Extract the (X, Y) coordinate from the center of the cell holding the provided text.  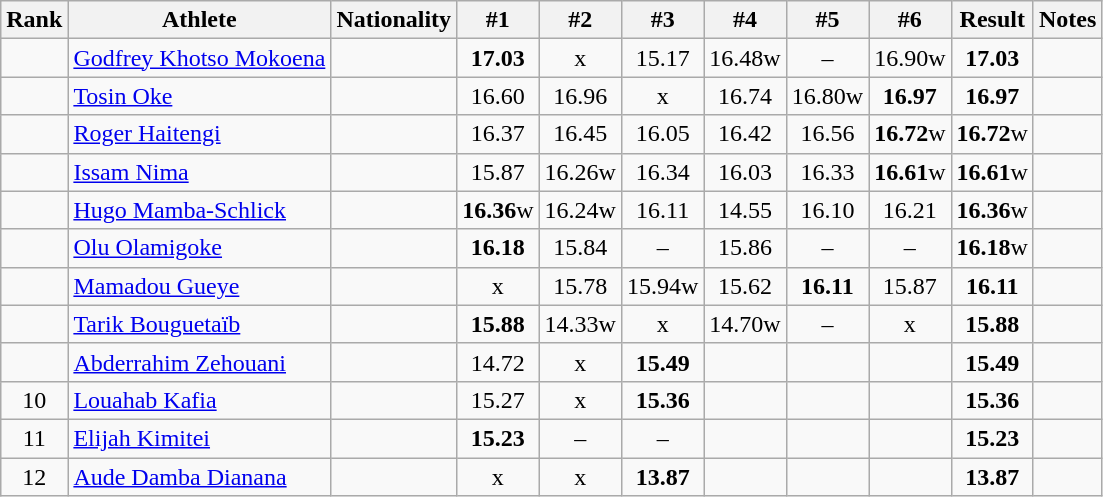
#2 (580, 20)
11 (34, 438)
16.42 (745, 134)
#5 (827, 20)
16.26w (580, 172)
Aude Damba Dianana (200, 477)
16.03 (745, 172)
#1 (498, 20)
16.37 (498, 134)
Notes (1067, 20)
16.96 (580, 96)
16.48w (745, 58)
16.60 (498, 96)
14.55 (745, 210)
Issam Nima (200, 172)
14.33w (580, 324)
15.78 (580, 286)
15.27 (498, 400)
14.70w (745, 324)
16.80w (827, 96)
16.45 (580, 134)
Athlete (200, 20)
16.90w (910, 58)
12 (34, 477)
15.86 (745, 248)
#3 (662, 20)
16.21 (910, 210)
16.05 (662, 134)
15.84 (580, 248)
Louahab Kafia (200, 400)
Roger Haitengi (200, 134)
16.56 (827, 134)
16.74 (745, 96)
16.33 (827, 172)
16.34 (662, 172)
Tarik Bouguetaïb (200, 324)
16.18w (992, 248)
15.94w (662, 286)
Elijah Kimitei (200, 438)
16.18 (498, 248)
16.10 (827, 210)
Rank (34, 20)
15.17 (662, 58)
16.24w (580, 210)
Result (992, 20)
#4 (745, 20)
#6 (910, 20)
Hugo Mamba-Schlick (200, 210)
Olu Olamigoke (200, 248)
Godfrey Khotso Mokoena (200, 58)
15.62 (745, 286)
Nationality (394, 20)
Mamadou Gueye (200, 286)
14.72 (498, 362)
10 (34, 400)
Tosin Oke (200, 96)
Abderrahim Zehouani (200, 362)
